Capture the cell that displays the provided text and extract its (X, Y) central coordinate. 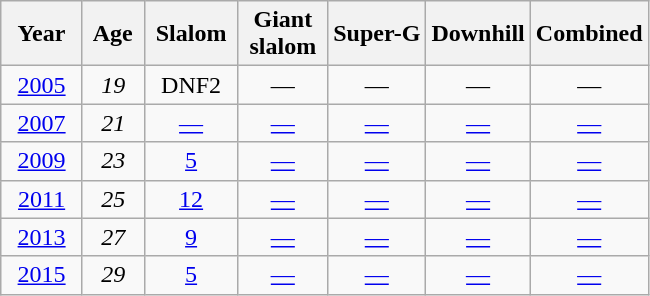
Downhill (478, 34)
29 (113, 275)
19 (113, 85)
2011 (42, 199)
2005 (42, 85)
Giant slalom (283, 34)
DNF2 (191, 85)
12 (191, 199)
Year (42, 34)
23 (113, 161)
2013 (42, 237)
9 (191, 237)
Combined (589, 34)
Age (113, 34)
21 (113, 123)
2015 (42, 275)
27 (113, 237)
Slalom (191, 34)
25 (113, 199)
Super-G (377, 34)
2009 (42, 161)
2007 (42, 123)
